Return the (X, Y) coordinate for the center point of the cell that contains the specified text.  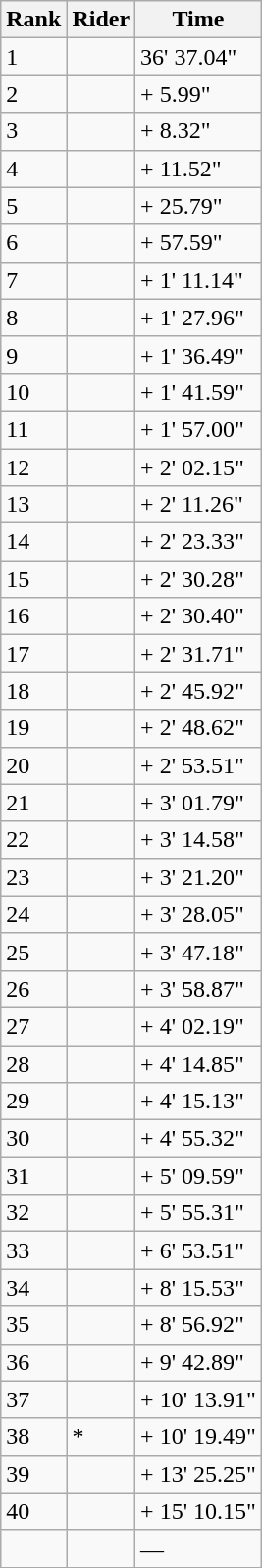
+ 11.52" (198, 169)
+ 2' 53.51" (198, 765)
11 (33, 429)
2 (33, 94)
25 (33, 952)
+ 1' 57.00" (198, 429)
+ 2' 48.62" (198, 728)
22 (33, 840)
7 (33, 280)
+ 10' 13.91" (198, 1399)
+ 3' 58.87" (198, 989)
+ 1' 36.49" (198, 355)
28 (33, 1063)
+ 3' 47.18" (198, 952)
+ 57.59" (198, 243)
+ 2' 30.40" (198, 616)
Rider (101, 20)
29 (33, 1102)
+ 5' 09.59" (198, 1176)
9 (33, 355)
Rank (33, 20)
+ 4' 14.85" (198, 1063)
38 (33, 1437)
+ 3' 28.05" (198, 914)
Time (198, 20)
+ 2' 02.15" (198, 467)
30 (33, 1139)
* (101, 1437)
40 (33, 1511)
+ 2' 23.33" (198, 542)
21 (33, 803)
20 (33, 765)
+ 3' 01.79" (198, 803)
35 (33, 1325)
33 (33, 1250)
+ 4' 02.19" (198, 1026)
+ 2' 45.92" (198, 691)
19 (33, 728)
+ 8' 56.92" (198, 1325)
4 (33, 169)
18 (33, 691)
+ 9' 42.89" (198, 1362)
24 (33, 914)
+ 13' 25.25" (198, 1474)
12 (33, 467)
3 (33, 131)
1 (33, 57)
36' 37.04" (198, 57)
26 (33, 989)
+ 1' 11.14" (198, 280)
36 (33, 1362)
+ 3' 21.20" (198, 877)
+ 10' 19.49" (198, 1437)
8 (33, 318)
+ 25.79" (198, 206)
+ 5' 55.31" (198, 1213)
+ 2' 30.28" (198, 579)
16 (33, 616)
6 (33, 243)
+ 15' 10.15" (198, 1511)
13 (33, 505)
+ 3' 14.58" (198, 840)
+ 8.32" (198, 131)
+ 2' 11.26" (198, 505)
+ 1' 27.96" (198, 318)
+ 2' 31.71" (198, 654)
17 (33, 654)
31 (33, 1176)
23 (33, 877)
+ 5.99" (198, 94)
14 (33, 542)
10 (33, 392)
27 (33, 1026)
+ 4' 15.13" (198, 1102)
— (198, 1548)
32 (33, 1213)
15 (33, 579)
+ 8' 15.53" (198, 1288)
34 (33, 1288)
+ 4' 55.32" (198, 1139)
+ 1' 41.59" (198, 392)
39 (33, 1474)
5 (33, 206)
37 (33, 1399)
+ 6' 53.51" (198, 1250)
